Extract the [x, y] coordinate from the center of the cell holding the provided text.  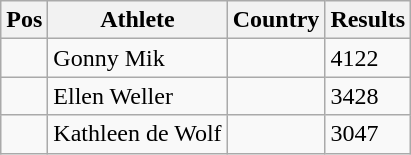
Athlete [138, 20]
4122 [368, 58]
Kathleen de Wolf [138, 134]
Gonny Mik [138, 58]
Results [368, 20]
Pos [24, 20]
3047 [368, 134]
Ellen Weller [138, 96]
Country [276, 20]
3428 [368, 96]
